Return the [x, y] coordinate for the center point of the cell that contains the specified text.  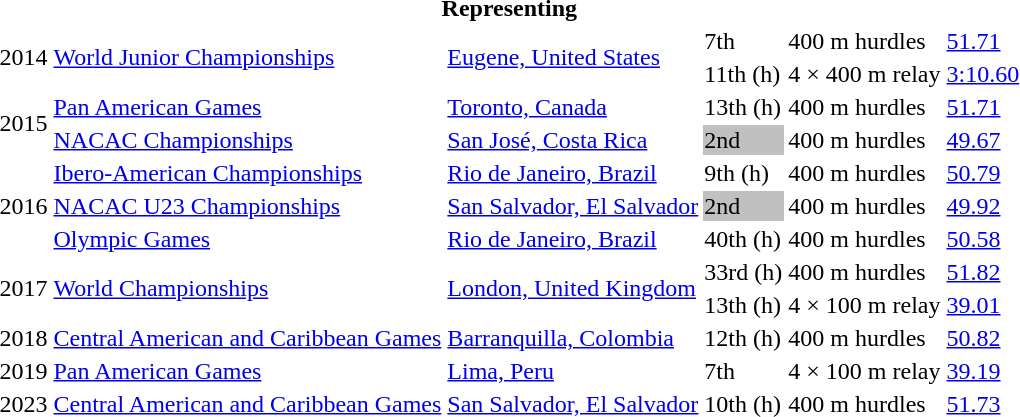
Toronto, Canada [573, 107]
London, United Kingdom [573, 288]
4 × 400 m relay [864, 74]
World Championships [248, 288]
Olympic Games [248, 239]
World Junior Championships [248, 58]
11th (h) [744, 74]
Barranquilla, Colombia [573, 338]
San José, Costa Rica [573, 140]
Lima, Peru [573, 371]
12th (h) [744, 338]
Central American and Caribbean Games [248, 338]
Ibero-American Championships [248, 173]
9th (h) [744, 173]
33rd (h) [744, 272]
Eugene, United States [573, 58]
NACAC Championships [248, 140]
NACAC U23 Championships [248, 206]
San Salvador, El Salvador [573, 206]
40th (h) [744, 239]
